Return the (x, y) coordinate for the center point of the cell that contains the specified text.  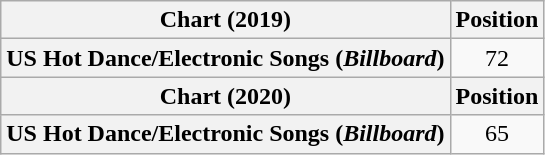
Chart (2020) (226, 96)
65 (497, 134)
Chart (2019) (226, 20)
72 (497, 58)
